Locate the cell with the specified text and output its [x, y] center coordinate. 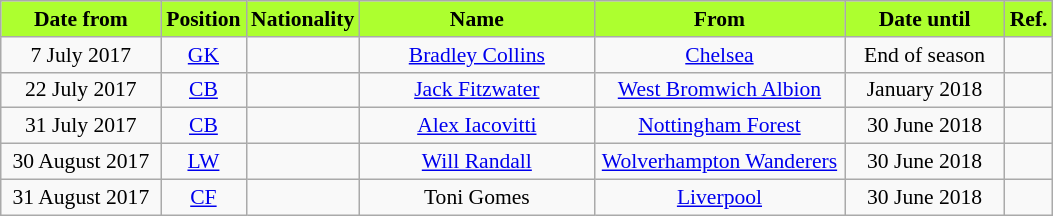
Jack Fitzwater [476, 90]
Nottingham Forest [719, 126]
Ref. [1029, 19]
West Bromwich Albion [719, 90]
Bradley Collins [476, 55]
January 2018 [925, 90]
LW [204, 162]
End of season [925, 55]
7 July 2017 [81, 55]
31 July 2017 [81, 126]
Date from [81, 19]
Liverpool [719, 197]
22 July 2017 [81, 90]
GK [204, 55]
Chelsea [719, 55]
Date until [925, 19]
CF [204, 197]
Will Randall [476, 162]
Name [476, 19]
31 August 2017 [81, 197]
Toni Gomes [476, 197]
Position [204, 19]
Wolverhampton Wanderers [719, 162]
Nationality [302, 19]
30 August 2017 [81, 162]
Alex Iacovitti [476, 126]
From [719, 19]
